Detect which cell encompasses the target text, then output its (X, Y) center coordinate. 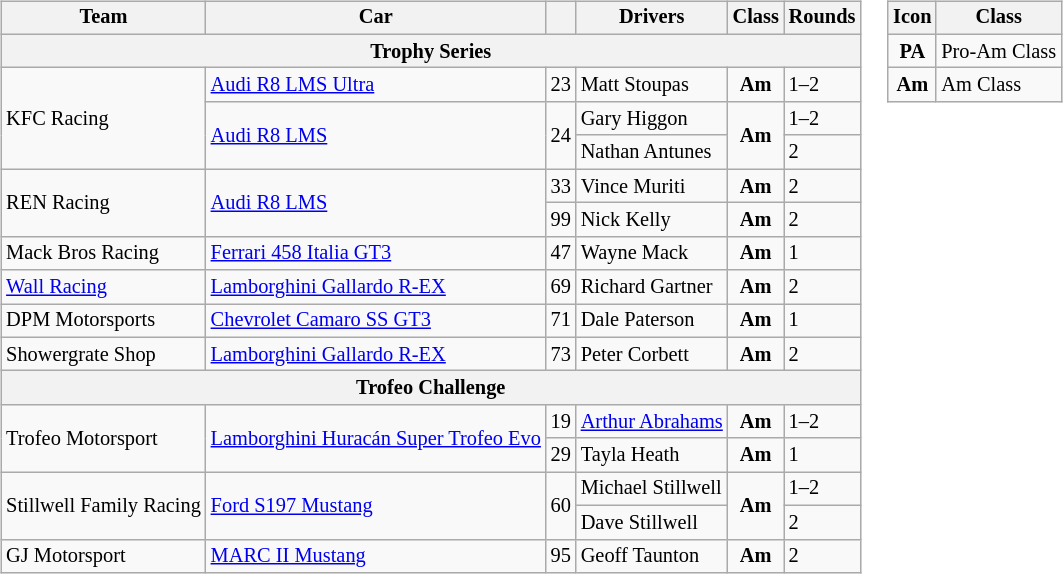
Trofeo Motorsport (104, 438)
24 (561, 136)
73 (561, 354)
Mack Bros Racing (104, 253)
Ford S197 Mustang (376, 506)
Arthur Abrahams (652, 422)
Dale Paterson (652, 321)
Showergrate Shop (104, 354)
Audi R8 LMS Ultra (376, 85)
29 (561, 455)
Vince Muriti (652, 186)
Ferrari 458 Italia GT3 (376, 253)
19 (561, 422)
95 (561, 556)
Tayla Heath (652, 455)
Am Class (998, 85)
Pro-Am Class (998, 51)
Richard Gartner (652, 287)
Nick Kelly (652, 220)
Nathan Antunes (652, 152)
KFC Racing (104, 118)
Rounds (822, 18)
GJ Motorsport (104, 556)
Lamborghini Huracán Super Trofeo Evo (376, 438)
Gary Higgon (652, 119)
Wayne Mack (652, 253)
99 (561, 220)
Dave Stillwell (652, 522)
33 (561, 186)
71 (561, 321)
Michael Stillwell (652, 489)
Drivers (652, 18)
MARC II Mustang (376, 556)
Stillwell Family Racing (104, 506)
Matt Stoupas (652, 85)
PA (912, 51)
23 (561, 85)
Chevrolet Camaro SS GT3 (376, 321)
Geoff Taunton (652, 556)
Trophy Series (430, 51)
Team (104, 18)
69 (561, 287)
Car (376, 18)
47 (561, 253)
Wall Racing (104, 287)
Peter Corbett (652, 354)
DPM Motorsports (104, 321)
60 (561, 506)
Icon (912, 18)
REN Racing (104, 202)
Trofeo Challenge (430, 388)
